For the text-containing cell, return its midpoint in [X, Y] coordinate format. 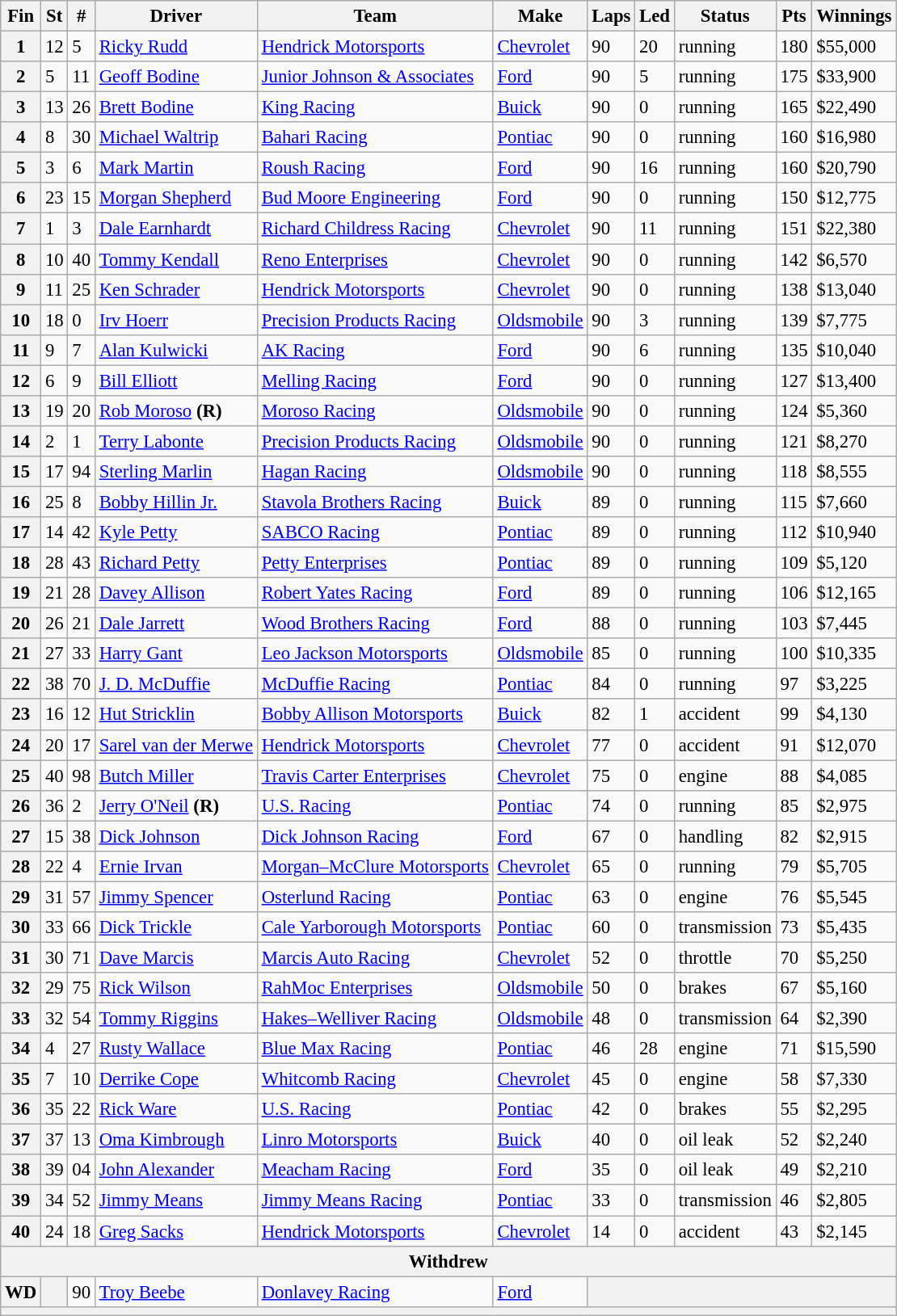
Donlavey Racing [375, 1292]
Wood Brothers Racing [375, 624]
Morgan Shepherd [176, 198]
Rob Moroso (R) [176, 411]
94 [81, 472]
Richard Childress Racing [375, 229]
100 [794, 654]
# [81, 16]
97 [794, 684]
Reno Enterprises [375, 259]
Jimmy Means Racing [375, 1200]
65 [611, 867]
45 [611, 1079]
Morgan–McClure Motorsports [375, 867]
112 [794, 532]
$2,240 [854, 1140]
Melling Racing [375, 381]
$2,295 [854, 1109]
Dick Johnson [176, 836]
Whitcomb Racing [375, 1079]
Moroso Racing [375, 411]
Dale Jarrett [176, 624]
Travis Carter Enterprises [375, 776]
throttle [725, 957]
91 [794, 745]
$10,940 [854, 532]
Rusty Wallace [176, 1049]
Dave Marcis [176, 957]
Laps [611, 16]
$3,225 [854, 684]
151 [794, 229]
$4,085 [854, 776]
$15,590 [854, 1049]
King Racing [375, 107]
63 [611, 897]
Davey Allison [176, 593]
$33,900 [854, 77]
Blue Max Racing [375, 1049]
180 [794, 47]
Meacham Racing [375, 1171]
150 [794, 198]
Winnings [854, 16]
Jimmy Means [176, 1200]
74 [611, 805]
$2,145 [854, 1231]
60 [611, 927]
04 [81, 1171]
Petty Enterprises [375, 563]
Hagan Racing [375, 472]
Jerry O'Neil (R) [176, 805]
$22,490 [854, 107]
$10,040 [854, 350]
Irv Hoerr [176, 320]
Mark Martin [176, 168]
$12,070 [854, 745]
Troy Beebe [176, 1292]
Junior Johnson & Associates [375, 77]
Cale Yarborough Motorsports [375, 927]
115 [794, 502]
$55,000 [854, 47]
$2,390 [854, 1019]
Bobby Hillin Jr. [176, 502]
$10,335 [854, 654]
Driver [176, 16]
handling [725, 836]
Linro Motorsports [375, 1140]
$6,570 [854, 259]
118 [794, 472]
Terry Labonte [176, 441]
$5,360 [854, 411]
Alan Kulwicki [176, 350]
Make [540, 16]
$5,120 [854, 563]
Led [655, 16]
Bobby Allison Motorsports [375, 715]
Pts [794, 16]
$2,210 [854, 1171]
Michael Waltrip [176, 137]
64 [794, 1019]
106 [794, 593]
138 [794, 289]
Hakes–Welliver Racing [375, 1019]
Harry Gant [176, 654]
Ernie Irvan [176, 867]
84 [611, 684]
$16,980 [854, 137]
John Alexander [176, 1171]
$5,250 [854, 957]
Dick Johnson Racing [375, 836]
$5,705 [854, 867]
Kyle Petty [176, 532]
99 [794, 715]
73 [794, 927]
Geoff Bodine [176, 77]
SABCO Racing [375, 532]
$5,435 [854, 927]
Stavola Brothers Racing [375, 502]
Greg Sacks [176, 1231]
127 [794, 381]
Robert Yates Racing [375, 593]
$20,790 [854, 168]
$2,805 [854, 1200]
Bill Elliott [176, 381]
175 [794, 77]
Rick Ware [176, 1109]
Osterlund Racing [375, 897]
Fin [21, 16]
Sterling Marlin [176, 472]
WD [21, 1292]
Dick Trickle [176, 927]
$8,555 [854, 472]
$7,330 [854, 1079]
$12,165 [854, 593]
77 [611, 745]
McDuffie Racing [375, 684]
Ricky Rudd [176, 47]
124 [794, 411]
109 [794, 563]
$5,545 [854, 897]
135 [794, 350]
Tommy Riggins [176, 1019]
$7,660 [854, 502]
$5,160 [854, 988]
Marcis Auto Racing [375, 957]
$2,915 [854, 836]
98 [81, 776]
Bahari Racing [375, 137]
121 [794, 441]
$4,130 [854, 715]
Tommy Kendall [176, 259]
Jimmy Spencer [176, 897]
55 [794, 1109]
50 [611, 988]
St [55, 16]
54 [81, 1019]
165 [794, 107]
$13,040 [854, 289]
142 [794, 259]
Hut Stricklin [176, 715]
139 [794, 320]
Status [725, 16]
Bud Moore Engineering [375, 198]
57 [81, 897]
58 [794, 1079]
$13,400 [854, 381]
$7,775 [854, 320]
103 [794, 624]
Richard Petty [176, 563]
$12,775 [854, 198]
76 [794, 897]
$22,380 [854, 229]
$7,445 [854, 624]
Dale Earnhardt [176, 229]
66 [81, 927]
Butch Miller [176, 776]
J. D. McDuffie [176, 684]
Oma Kimbrough [176, 1140]
Roush Racing [375, 168]
Rick Wilson [176, 988]
Sarel van der Merwe [176, 745]
Brett Bodine [176, 107]
48 [611, 1019]
Team [375, 16]
Withdrew [448, 1261]
49 [794, 1171]
RahMoc Enterprises [375, 988]
AK Racing [375, 350]
Leo Jackson Motorsports [375, 654]
79 [794, 867]
$8,270 [854, 441]
Ken Schrader [176, 289]
Derrike Cope [176, 1079]
$2,975 [854, 805]
